Pinpoint the cell where the given text exists, returning its [x, y] midpoint coordinate. 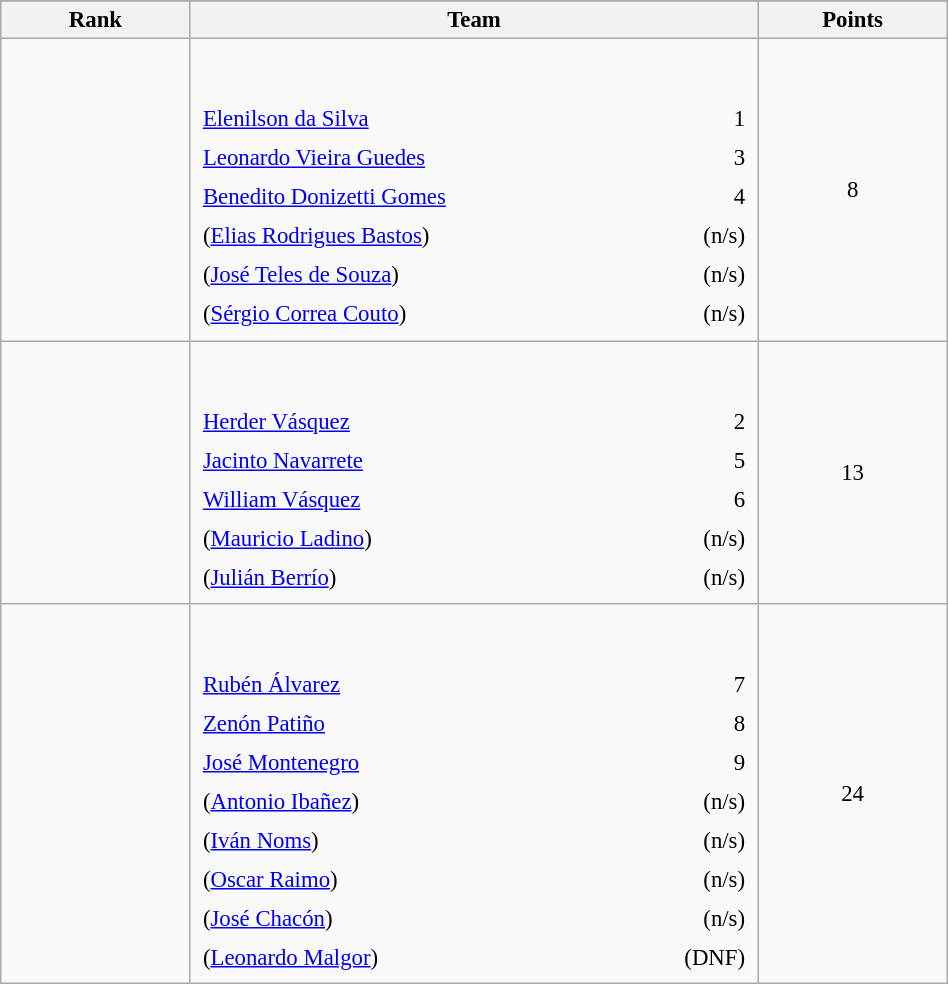
Rubén Álvarez [397, 684]
4 [704, 197]
(Elias Rodrigues Bastos) [426, 236]
Elenilson da Silva [426, 119]
William Vásquez [411, 499]
(José Chacón) [397, 919]
13 [852, 472]
Leonardo Vieira Guedes [426, 158]
Zenón Patiño [397, 723]
José Montenegro [397, 762]
9 [674, 762]
1 [704, 119]
(Oscar Raimo) [397, 880]
(DNF) [674, 958]
(Mauricio Ladino) [411, 538]
(Sérgio Correa Couto) [426, 314]
Benedito Donizetti Gomes [426, 197]
Points [852, 20]
(José Teles de Souza) [426, 275]
Herder Vásquez [411, 421]
Jacinto Navarrete [411, 460]
2 [689, 421]
5 [689, 460]
(Antonio Ibañez) [397, 801]
6 [689, 499]
7 [674, 684]
Rank [96, 20]
Team [474, 20]
(Iván Noms) [397, 840]
24 [852, 794]
3 [704, 158]
(Leonardo Malgor) [397, 958]
Herder Vásquez 2 Jacinto Navarrete 5 William Vásquez 6 (Mauricio Ladino) (n/s) (Julián Berrío) (n/s) [474, 472]
(Julián Berrío) [411, 577]
